Locate the cell with the specified text and output its (X, Y) center coordinate. 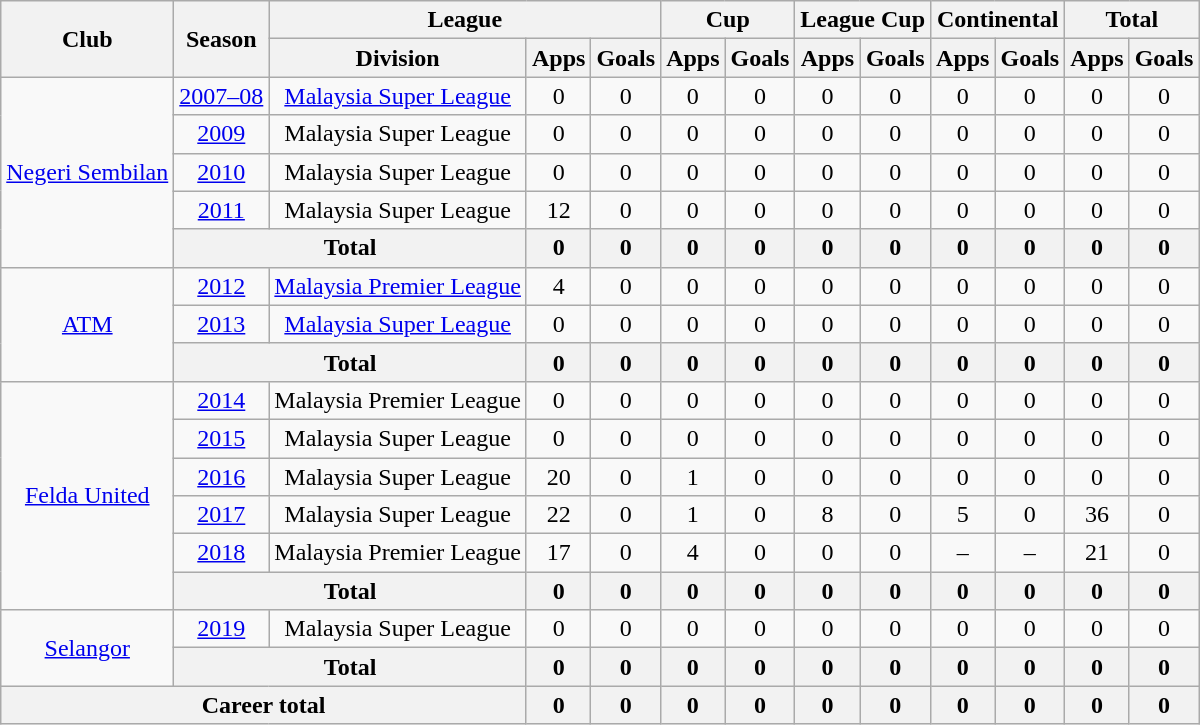
Selangor (88, 648)
League Cup (863, 20)
2014 (222, 400)
17 (558, 553)
2012 (222, 286)
Season (222, 39)
2018 (222, 553)
2009 (222, 134)
2015 (222, 438)
2013 (222, 324)
2016 (222, 477)
36 (1097, 515)
20 (558, 477)
22 (558, 515)
2017 (222, 515)
Continental (998, 20)
Felda United (88, 495)
5 (963, 515)
ATM (88, 324)
Division (398, 58)
Club (88, 39)
2019 (222, 629)
Career total (264, 705)
2007–08 (222, 96)
League (465, 20)
12 (558, 210)
2011 (222, 210)
2010 (222, 172)
21 (1097, 553)
8 (828, 515)
Negeri Sembilan (88, 172)
Cup (728, 20)
